Capture the cell that displays the provided text and extract its [x, y] central coordinate. 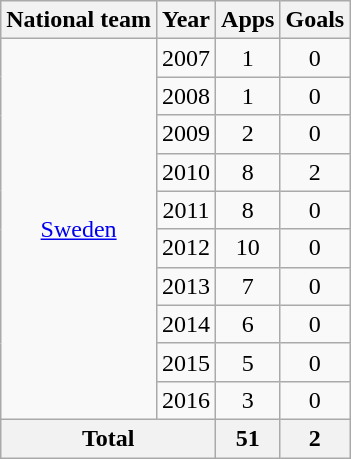
Goals [315, 20]
6 [248, 324]
2012 [186, 248]
2007 [186, 58]
2015 [186, 362]
7 [248, 286]
5 [248, 362]
Total [108, 438]
10 [248, 248]
2009 [186, 134]
3 [248, 400]
2013 [186, 286]
51 [248, 438]
2014 [186, 324]
Sweden [79, 230]
National team [79, 20]
2011 [186, 210]
2008 [186, 96]
2010 [186, 172]
2016 [186, 400]
Year [186, 20]
Apps [248, 20]
